Detect which cell encompasses the target text, then output its [X, Y] center coordinate. 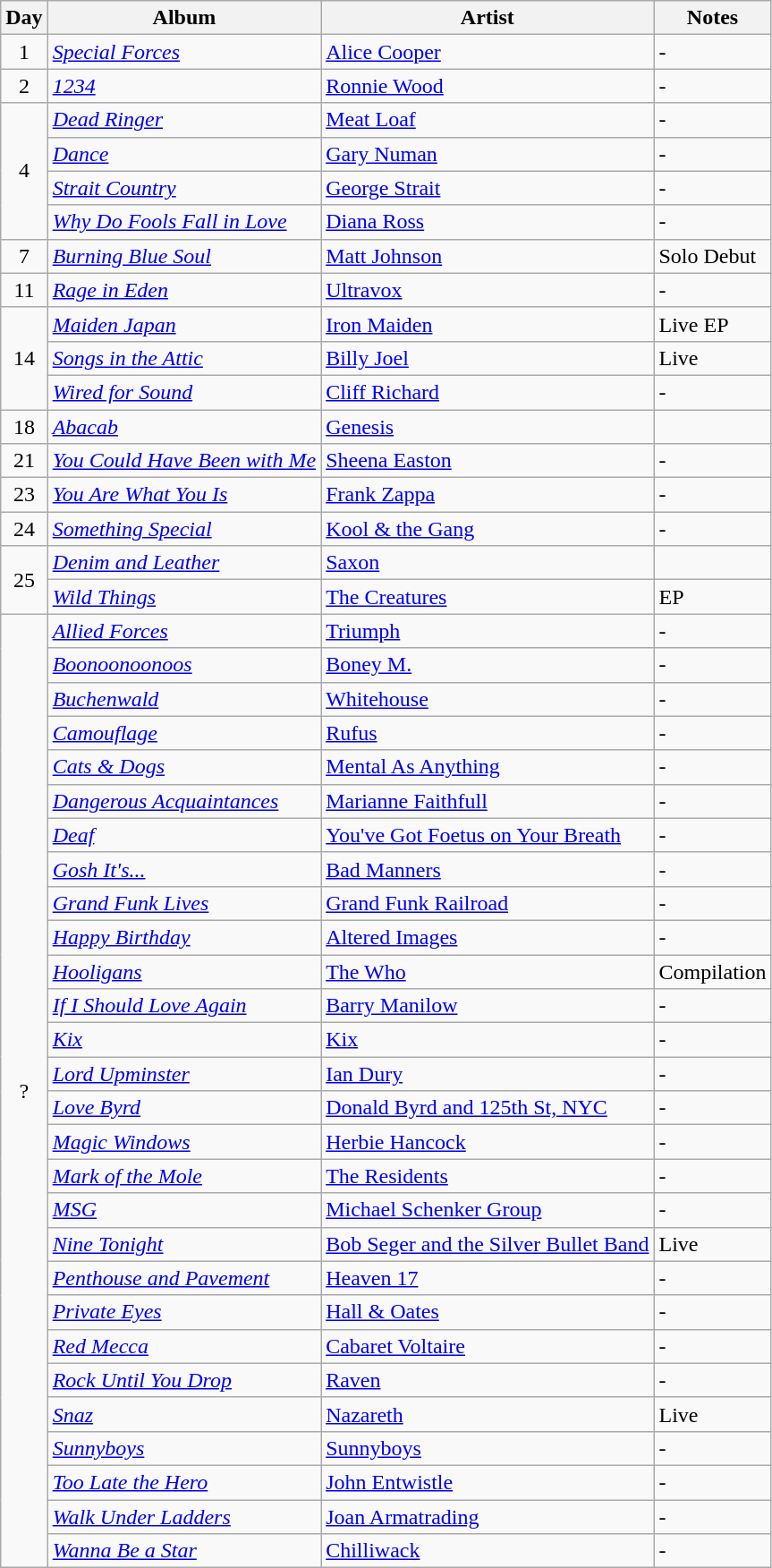
Why Do Fools Fall in Love [184, 222]
Allied Forces [184, 631]
Love Byrd [184, 1108]
4 [24, 171]
Grand Funk Railroad [488, 903]
1 [24, 52]
Nazareth [488, 1414]
21 [24, 461]
23 [24, 495]
Notes [712, 18]
Triumph [488, 631]
Hooligans [184, 971]
Nine Tonight [184, 1244]
Strait Country [184, 188]
24 [24, 529]
Snaz [184, 1414]
Dance [184, 154]
Special Forces [184, 52]
Mark of the Mole [184, 1176]
Day [24, 18]
Mental As Anything [488, 767]
Album [184, 18]
Cabaret Voltaire [488, 1346]
Sheena Easton [488, 461]
Heaven 17 [488, 1278]
Solo Debut [712, 256]
Boonoonoonoos [184, 665]
Rock Until You Drop [184, 1380]
Something Special [184, 529]
Altered Images [488, 937]
You Are What You Is [184, 495]
Chilliwack [488, 1551]
You Could Have Been with Me [184, 461]
Barry Manilow [488, 1006]
Donald Byrd and 125th St, NYC [488, 1108]
Burning Blue Soul [184, 256]
Diana Ross [488, 222]
Buchenwald [184, 699]
Meat Loaf [488, 120]
Marianne Faithfull [488, 801]
George Strait [488, 188]
The Creatures [488, 597]
Abacab [184, 427]
Penthouse and Pavement [184, 1278]
Walk Under Ladders [184, 1517]
Denim and Leather [184, 563]
Whitehouse [488, 699]
Matt Johnson [488, 256]
Maiden Japan [184, 324]
Frank Zappa [488, 495]
Joan Armatrading [488, 1517]
Gary Numan [488, 154]
If I Should Love Again [184, 1006]
The Residents [488, 1176]
Rufus [488, 733]
Private Eyes [184, 1312]
The Who [488, 971]
Cliff Richard [488, 392]
MSG [184, 1210]
Red Mecca [184, 1346]
Ronnie Wood [488, 86]
Saxon [488, 563]
Compilation [712, 971]
Magic Windows [184, 1142]
Boney M. [488, 665]
Ultravox [488, 290]
Grand Funk Lives [184, 903]
Deaf [184, 835]
Raven [488, 1380]
Herbie Hancock [488, 1142]
Alice Cooper [488, 52]
? [24, 1091]
2 [24, 86]
Gosh It's... [184, 869]
Genesis [488, 427]
Songs in the Attic [184, 358]
7 [24, 256]
Lord Upminster [184, 1074]
Artist [488, 18]
Wanna Be a Star [184, 1551]
Iron Maiden [488, 324]
You've Got Foetus on Your Breath [488, 835]
1234 [184, 86]
Billy Joel [488, 358]
18 [24, 427]
Camouflage [184, 733]
EP [712, 597]
John Entwistle [488, 1482]
Wired for Sound [184, 392]
Michael Schenker Group [488, 1210]
Happy Birthday [184, 937]
25 [24, 580]
Bob Seger and the Silver Bullet Band [488, 1244]
14 [24, 358]
Kool & the Gang [488, 529]
Bad Manners [488, 869]
Wild Things [184, 597]
Too Late the Hero [184, 1482]
Ian Dury [488, 1074]
Hall & Oates [488, 1312]
Rage in Eden [184, 290]
Dangerous Acquaintances [184, 801]
Dead Ringer [184, 120]
Live EP [712, 324]
11 [24, 290]
Cats & Dogs [184, 767]
